Output the (x, y) coordinate of the center of the cell containing the given text.  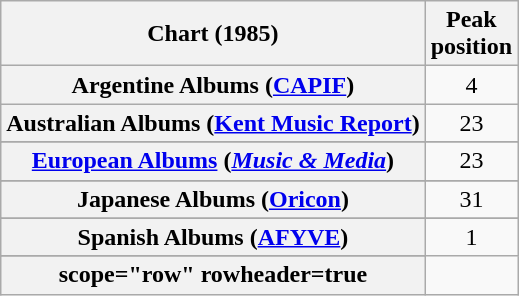
4 (471, 85)
Japanese Albums (Oricon) (213, 199)
Argentine Albums (CAPIF) (213, 85)
Chart (1985) (213, 34)
Peakposition (471, 34)
European Albums (Music & Media) (213, 161)
1 (471, 237)
Australian Albums (Kent Music Report) (213, 123)
31 (471, 199)
scope="row" rowheader=true (213, 275)
Spanish Albums (AFYVE) (213, 237)
